Return [x, y] of the center of cell containing provided text 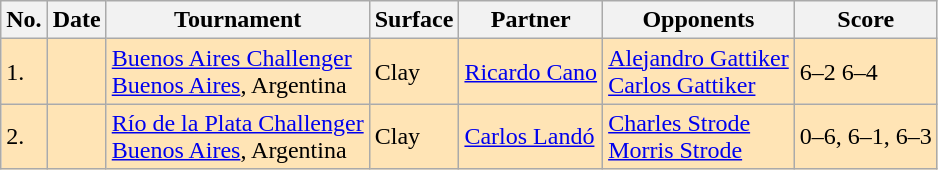
Partner [531, 20]
Tournament [238, 20]
No. [24, 20]
Ricardo Cano [531, 72]
Date [76, 20]
Charles Strode Morris Strode [699, 136]
Surface [414, 20]
1. [24, 72]
Buenos Aires ChallengerBuenos Aires, Argentina [238, 72]
Opponents [699, 20]
6–2 6–4 [866, 72]
Alejandro Gattiker Carlos Gattiker [699, 72]
2. [24, 136]
0–6, 6–1, 6–3 [866, 136]
Río de la Plata ChallengerBuenos Aires, Argentina [238, 136]
Score [866, 20]
Carlos Landó [531, 136]
